Pinpoint the cell where the given text exists, returning its (x, y) midpoint coordinate. 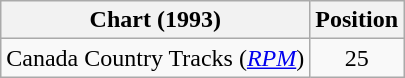
25 (357, 58)
Chart (1993) (156, 20)
Position (357, 20)
Canada Country Tracks (RPM) (156, 58)
